Scan for the cell matching the given text and deliver its (x, y) coordinate at center. 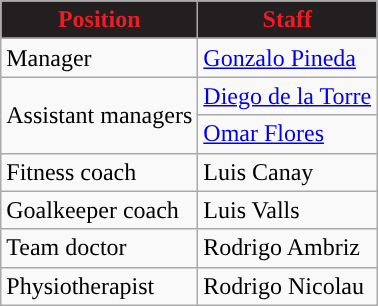
Luis Valls (288, 210)
Position (100, 20)
Staff (288, 20)
Rodrigo Nicolau (288, 286)
Rodrigo Ambriz (288, 248)
Assistant managers (100, 115)
Luis Canay (288, 172)
Physiotherapist (100, 286)
Goalkeeper coach (100, 210)
Omar Flores (288, 134)
Fitness coach (100, 172)
Diego de la Torre (288, 96)
Team doctor (100, 248)
Gonzalo Pineda (288, 58)
Manager (100, 58)
